Detect which cell encompasses the target text, then output its [X, Y] center coordinate. 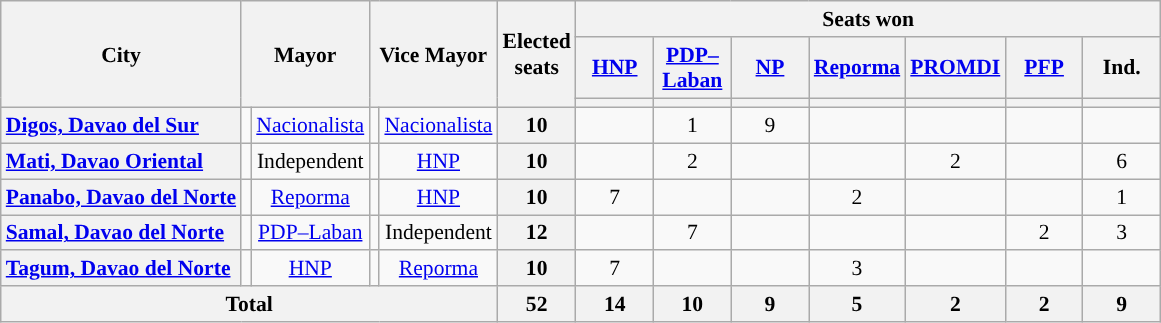
14 [615, 304]
Seats won [868, 19]
Ind. [1122, 68]
Tagum, Davao del Norte [121, 269]
12 [536, 233]
City [121, 54]
6 [1122, 162]
5 [857, 304]
Mayor [305, 54]
PFP [1044, 68]
Total [250, 304]
Panabo, Davao del Norte [121, 197]
Digos, Davao del Sur [121, 126]
Mati, Davao Oriental [121, 162]
Electedseats [536, 54]
Vice Mayor [433, 54]
Samal, Davao del Norte [121, 233]
52 [536, 304]
NP [770, 68]
PROMDI [955, 68]
